For the text-containing cell, return its midpoint in (X, Y) coordinate format. 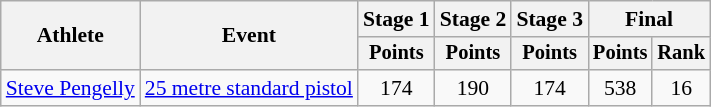
Stage 3 (550, 19)
Final (649, 19)
Stage 1 (396, 19)
25 metre standard pistol (249, 88)
190 (474, 88)
Stage 2 (474, 19)
Steve Pengelly (70, 88)
538 (620, 88)
Event (249, 36)
Athlete (70, 36)
16 (681, 88)
Rank (681, 54)
